Detect which cell encompasses the target text, then output its (X, Y) center coordinate. 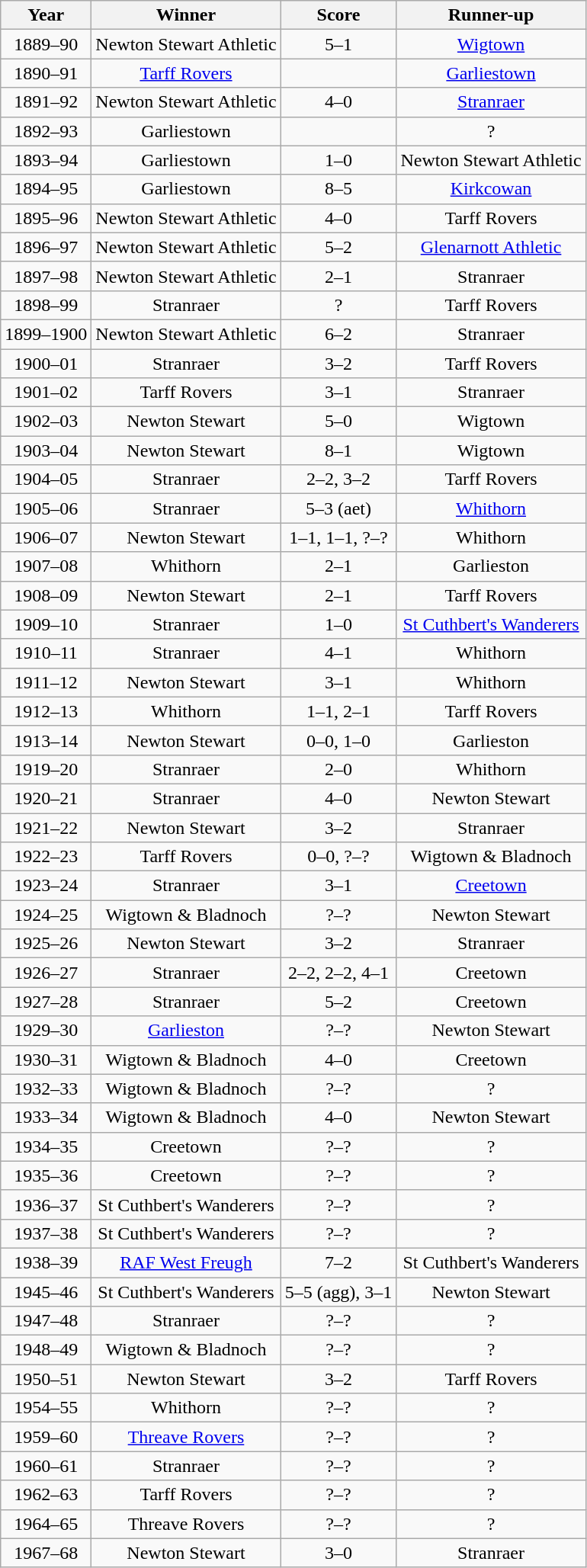
0–0, ?–? (338, 857)
1913–14 (46, 740)
Runner-up (491, 15)
1923–24 (46, 886)
1906–07 (46, 537)
1905–06 (46, 508)
1927–28 (46, 1002)
1892–93 (46, 131)
1919–20 (46, 769)
1891–92 (46, 102)
Year (46, 15)
1–1, 1–1, ?–? (338, 537)
3–0 (338, 1553)
1895–96 (46, 218)
1935–36 (46, 1175)
5–1 (338, 44)
4–1 (338, 653)
1920–21 (46, 798)
2–2, 3–2 (338, 479)
1903–04 (46, 451)
1909–10 (46, 624)
0–0, 1–0 (338, 740)
1894–95 (46, 189)
1937–38 (46, 1233)
Kirkcowan (491, 189)
1950–51 (46, 1379)
1912–13 (46, 711)
1893–94 (46, 160)
1945–46 (46, 1292)
1929–30 (46, 1031)
RAF West Freugh (186, 1262)
1907–08 (46, 566)
Winner (186, 15)
2–0 (338, 769)
7–2 (338, 1262)
1926–27 (46, 973)
1962–63 (46, 1495)
Glenarnott Athletic (491, 247)
1932–33 (46, 1089)
1960–61 (46, 1466)
1964–65 (46, 1524)
Score (338, 15)
1898–99 (46, 305)
1910–11 (46, 653)
1902–03 (46, 422)
1930–31 (46, 1060)
1889–90 (46, 44)
1938–39 (46, 1262)
1922–23 (46, 857)
1925–26 (46, 944)
1896–97 (46, 247)
2–2, 2–2, 4–1 (338, 973)
5–5 (agg), 3–1 (338, 1292)
1921–22 (46, 827)
1908–09 (46, 595)
1924–25 (46, 915)
1936–37 (46, 1204)
1967–68 (46, 1553)
1911–12 (46, 682)
1890–91 (46, 73)
1959–60 (46, 1437)
1947–48 (46, 1321)
1954–55 (46, 1408)
1–1, 2–1 (338, 711)
1904–05 (46, 479)
1948–49 (46, 1350)
6–2 (338, 334)
8–5 (338, 189)
5–0 (338, 422)
1897–98 (46, 276)
1900–01 (46, 364)
5–3 (aet) (338, 508)
8–1 (338, 451)
1933–34 (46, 1117)
1899–1900 (46, 334)
1934–35 (46, 1146)
1901–02 (46, 393)
